Determine the [x, y] coordinate at the center of the cell enclosing the given text.  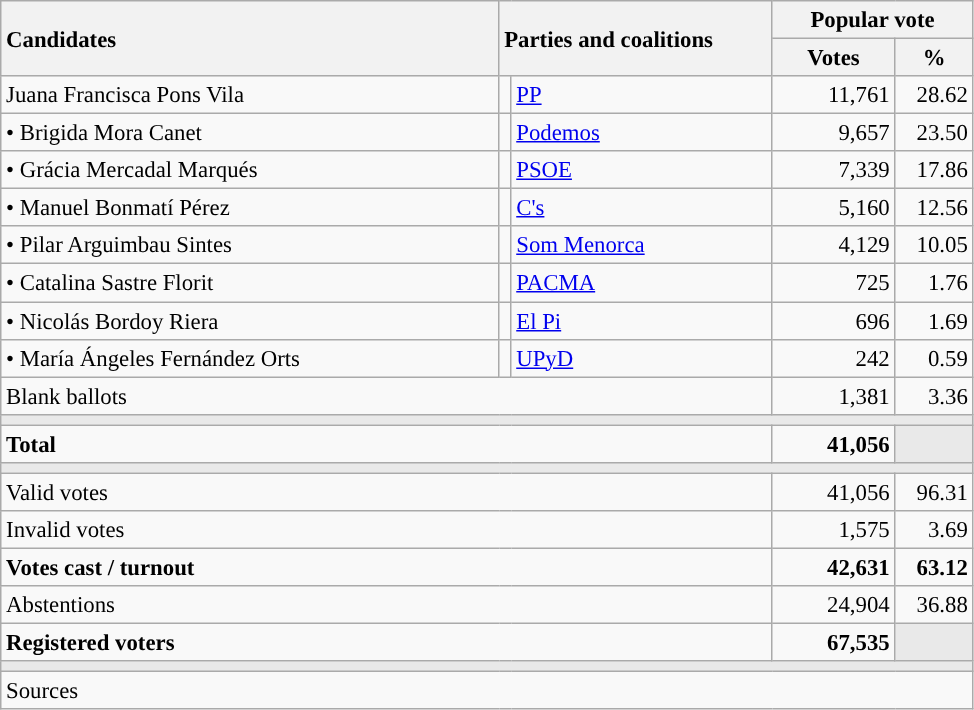
PSOE [642, 170]
• Grácia Mercadal Marqués [250, 170]
242 [834, 358]
4,129 [834, 245]
• María Ángeles Fernández Orts [250, 358]
Total [386, 444]
Juana Francisca Pons Vila [250, 95]
Votes [834, 58]
% [934, 58]
• Nicolás Bordoy Riera [250, 321]
• Brigida Mora Canet [250, 133]
Blank ballots [386, 396]
Som Menorca [642, 245]
3.69 [934, 530]
696 [834, 321]
36.88 [934, 605]
7,339 [834, 170]
Parties and coalitions [636, 38]
17.86 [934, 170]
Podemos [642, 133]
725 [834, 283]
• Catalina Sastre Florit [250, 283]
Candidates [250, 38]
• Pilar Arguimbau Sintes [250, 245]
Invalid votes [386, 530]
Votes cast / turnout [386, 567]
Abstentions [386, 605]
1.76 [934, 283]
24,904 [834, 605]
PACMA [642, 283]
Valid votes [386, 492]
67,535 [834, 643]
96.31 [934, 492]
C's [642, 208]
9,657 [834, 133]
11,761 [834, 95]
• Manuel Bonmatí Pérez [250, 208]
UPyD [642, 358]
5,160 [834, 208]
10.05 [934, 245]
Sources [487, 691]
23.50 [934, 133]
El Pi [642, 321]
3.36 [934, 396]
28.62 [934, 95]
1,575 [834, 530]
1.69 [934, 321]
Registered voters [386, 643]
PP [642, 95]
0.59 [934, 358]
Popular vote [872, 20]
63.12 [934, 567]
1,381 [834, 396]
42,631 [834, 567]
12.56 [934, 208]
